Return the [x, y] coordinate for the center point of the cell that contains the specified text.  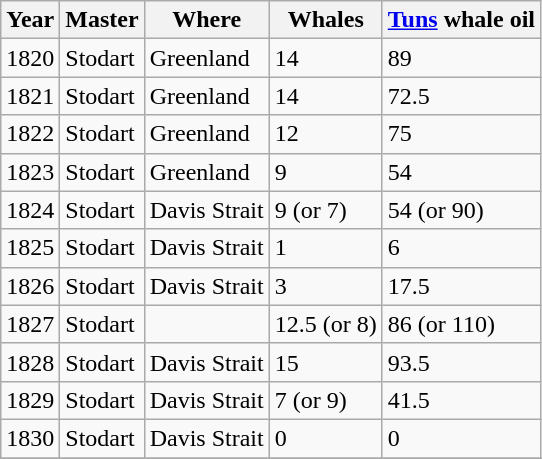
7 (or 9) [326, 400]
75 [461, 134]
86 (or 110) [461, 324]
72.5 [461, 96]
3 [326, 286]
1822 [30, 134]
6 [461, 248]
89 [461, 58]
1824 [30, 210]
Whales [326, 20]
Tuns whale oil [461, 20]
1 [326, 248]
54 (or 90) [461, 210]
12.5 (or 8) [326, 324]
9 (or 7) [326, 210]
Master [102, 20]
15 [326, 362]
1823 [30, 172]
1820 [30, 58]
41.5 [461, 400]
1821 [30, 96]
9 [326, 172]
Where [206, 20]
1828 [30, 362]
17.5 [461, 286]
12 [326, 134]
1829 [30, 400]
93.5 [461, 362]
1827 [30, 324]
1825 [30, 248]
1830 [30, 438]
Year [30, 20]
1826 [30, 286]
54 [461, 172]
